Return the [X, Y] coordinate for the center point of the cell that contains the specified text.  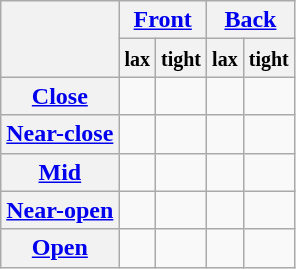
Close [60, 96]
Near-close [60, 134]
Back [251, 20]
Front [163, 20]
Open [60, 248]
Near-open [60, 210]
Mid [60, 172]
